Identify which cell holds the provided text, then report its [x, y] central coordinate. 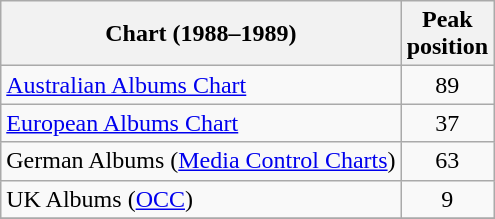
9 [447, 199]
63 [447, 161]
UK Albums (OCC) [201, 199]
Australian Albums Chart [201, 85]
37 [447, 123]
89 [447, 85]
Chart (1988–1989) [201, 34]
German Albums (Media Control Charts) [201, 161]
European Albums Chart [201, 123]
Peakposition [447, 34]
